Search for the cell housing the specified text and yield its (X, Y) center coordinate. 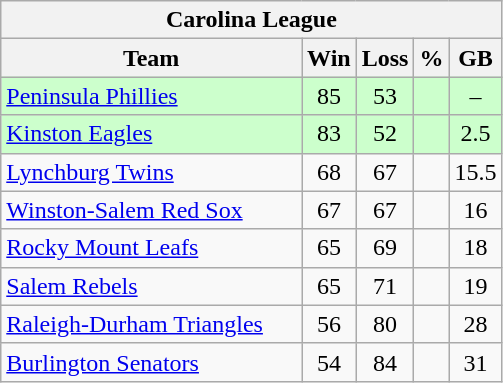
85 (330, 96)
84 (385, 362)
28 (476, 324)
80 (385, 324)
15.5 (476, 172)
18 (476, 248)
69 (385, 248)
Win (330, 58)
– (476, 96)
Winston-Salem Red Sox (152, 210)
31 (476, 362)
71 (385, 286)
Loss (385, 58)
83 (330, 134)
53 (385, 96)
Raleigh-Durham Triangles (152, 324)
Rocky Mount Leafs (152, 248)
Carolina League (252, 20)
2.5 (476, 134)
Team (152, 58)
% (432, 58)
Burlington Senators (152, 362)
Kinston Eagles (152, 134)
68 (330, 172)
Peninsula Phillies (152, 96)
Lynchburg Twins (152, 172)
GB (476, 58)
56 (330, 324)
52 (385, 134)
19 (476, 286)
54 (330, 362)
Salem Rebels (152, 286)
16 (476, 210)
